From the cell containing the given text, extract its center point as (x, y) coordinate. 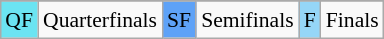
SF (179, 20)
F (310, 20)
QF (19, 20)
Semifinals (247, 20)
Quarterfinals (100, 20)
Finals (352, 20)
